Pinpoint the cell where the given text exists, returning its [X, Y] midpoint coordinate. 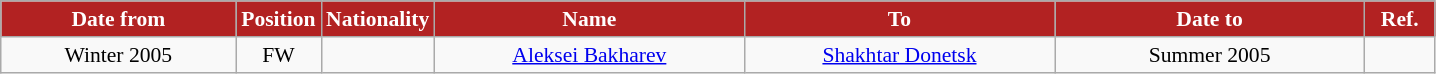
Date to [1210, 19]
Ref. [1400, 19]
Name [589, 19]
Nationality [378, 19]
Summer 2005 [1210, 55]
Winter 2005 [118, 55]
FW [278, 55]
Position [278, 19]
Date from [118, 19]
Aleksei Bakharev [589, 55]
To [899, 19]
Shakhtar Donetsk [899, 55]
